Identify which cell holds the provided text, then report its [x, y] central coordinate. 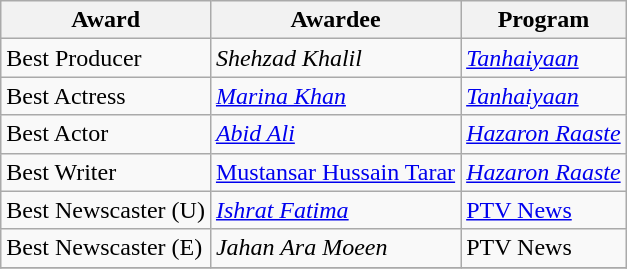
Best Newscaster (U) [106, 210]
Marina Khan [335, 96]
Abid Ali [335, 134]
Best Writer [106, 172]
Shehzad Khalil [335, 58]
Program [544, 20]
Best Newscaster (E) [106, 248]
Best Actress [106, 96]
Jahan Ara Moeen [335, 248]
Award [106, 20]
Best Actor [106, 134]
Awardee [335, 20]
Best Producer [106, 58]
Mustansar Hussain Tarar [335, 172]
Ishrat Fatima [335, 210]
